Identify which cell holds the provided text, then report its [x, y] central coordinate. 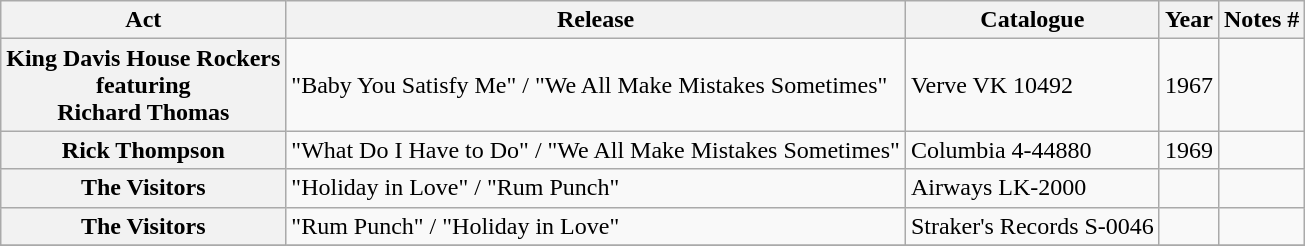
Straker's Records S-0046 [1032, 226]
Notes # [1261, 20]
Catalogue [1032, 20]
Release [596, 20]
Act [144, 20]
"Holiday in Love" / "Rum Punch" [596, 188]
Verve VK 10492 [1032, 85]
1969 [1188, 150]
King Davis House RockersfeaturingRichard Thomas [144, 85]
Airways LK-2000 [1032, 188]
"What Do I Have to Do" / "We All Make Mistakes Sometimes" [596, 150]
"Baby You Satisfy Me" / "We All Make Mistakes Sometimes" [596, 85]
"Rum Punch" / "Holiday in Love" [596, 226]
Rick Thompson [144, 150]
Columbia 4-44880 [1032, 150]
Year [1188, 20]
1967 [1188, 85]
